Scan for the cell matching the given text and deliver its [x, y] coordinate at center. 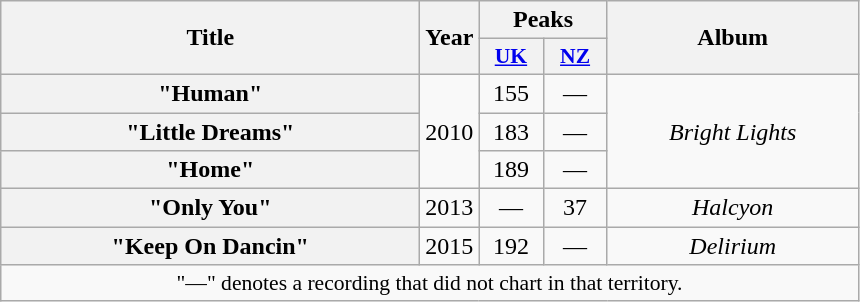
Halcyon [732, 208]
"Keep On Dancin" [210, 246]
Year [450, 38]
37 [575, 208]
Peaks [543, 20]
"Only You" [210, 208]
Bright Lights [732, 131]
"Little Dreams" [210, 131]
155 [511, 93]
2010 [450, 131]
189 [511, 170]
2015 [450, 246]
183 [511, 131]
Title [210, 38]
Delirium [732, 246]
UK [511, 57]
NZ [575, 57]
2013 [450, 208]
"Human" [210, 93]
Album [732, 38]
192 [511, 246]
"Home" [210, 170]
"—" denotes a recording that did not chart in that territory. [430, 283]
